Output the (X, Y) coordinate of the center of the cell containing the given text.  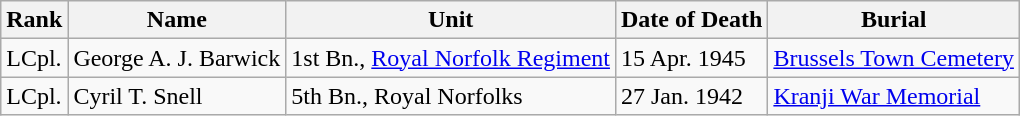
5th Bn., Royal Norfolks (451, 96)
Name (177, 20)
Brussels Town Cemetery (894, 58)
27 Jan. 1942 (691, 96)
Cyril T. Snell (177, 96)
Date of Death (691, 20)
Unit (451, 20)
1st Bn., Royal Norfolk Regiment (451, 58)
Burial (894, 20)
George A. J. Barwick (177, 58)
Kranji War Memorial (894, 96)
15 Apr. 1945 (691, 58)
Rank (34, 20)
